Output the (x, y) coordinate of the center of the cell containing the given text.  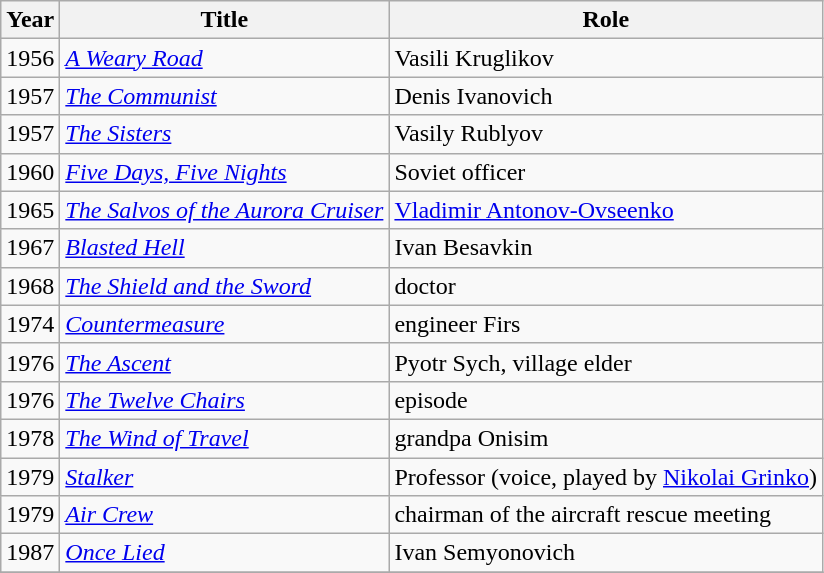
1974 (30, 324)
1967 (30, 248)
1960 (30, 172)
Title (224, 20)
The Salvos of the Aurora Cruiser (224, 210)
chairman of the aircraft rescue meeting (606, 515)
Pyotr Sych, village elder (606, 362)
A Weary Road (224, 58)
The Shield and the Sword (224, 286)
Soviet officer (606, 172)
The Ascent (224, 362)
episode (606, 400)
Five Days, Five Nights (224, 172)
The Twelve Chairs (224, 400)
The Communist (224, 96)
Vasili Kruglikov (606, 58)
doctor (606, 286)
Vasily Rublyov (606, 134)
Ivan Besavkin (606, 248)
Year (30, 20)
Once Lied (224, 553)
1956 (30, 58)
1965 (30, 210)
Countermeasure (224, 324)
The Wind of Travel (224, 438)
engineer Firs (606, 324)
Ivan Semyonovich (606, 553)
1968 (30, 286)
1978 (30, 438)
Role (606, 20)
Denis Ivanovich (606, 96)
Professor (voice, played by Nikolai Grinko) (606, 477)
Air Crew (224, 515)
1987 (30, 553)
grandpa Onisim (606, 438)
Stalker (224, 477)
The Sisters (224, 134)
Blasted Hell (224, 248)
Vladimir Antonov-Ovseenko (606, 210)
